Search for the cell housing the specified text and yield its [x, y] center coordinate. 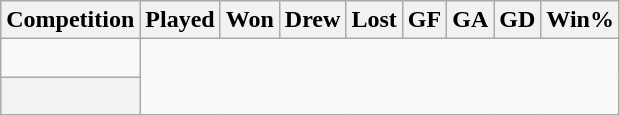
GD [518, 20]
Lost [374, 20]
Played [180, 20]
Win% [580, 20]
GF [424, 20]
Competition [70, 20]
Drew [312, 20]
GA [470, 20]
Won [250, 20]
